Pinpoint the cell where the given text exists, returning its (x, y) midpoint coordinate. 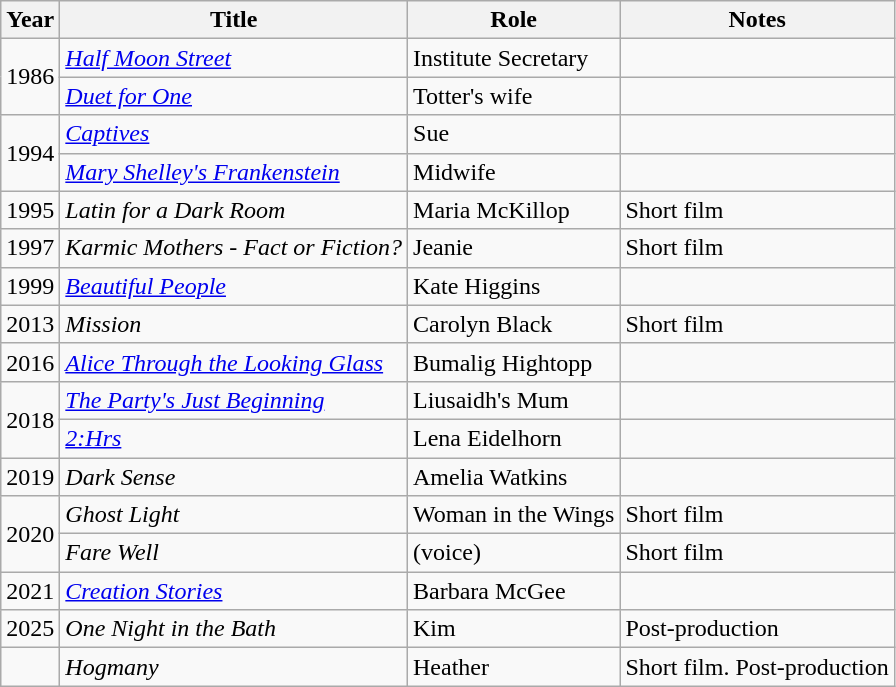
Hogmany (234, 667)
2019 (30, 477)
Fare Well (234, 553)
Sue (514, 134)
1986 (30, 77)
Post-production (757, 629)
Duet for One (234, 96)
Carolyn Black (514, 324)
1997 (30, 248)
Jeanie (514, 248)
2021 (30, 591)
Ghost Light (234, 515)
Role (514, 20)
Notes (757, 20)
(voice) (514, 553)
The Party's Just Beginning (234, 400)
1999 (30, 286)
Captives (234, 134)
1995 (30, 210)
Title (234, 20)
Half Moon Street (234, 58)
Institute Secretary (514, 58)
Bumalig Hightopp (514, 362)
One Night in the Bath (234, 629)
Liusaidh's Mum (514, 400)
2016 (30, 362)
Alice Through the Looking Glass (234, 362)
Kate Higgins (514, 286)
Dark Sense (234, 477)
1994 (30, 153)
Maria McKillop (514, 210)
Heather (514, 667)
Short film. Post-production (757, 667)
Barbara McGee (514, 591)
2013 (30, 324)
2018 (30, 419)
Creation Stories (234, 591)
Kim (514, 629)
Woman in the Wings (514, 515)
2020 (30, 534)
Year (30, 20)
Amelia Watkins (514, 477)
Lena Eidelhorn (514, 438)
2:Hrs (234, 438)
Midwife (514, 172)
Totter's wife (514, 96)
Mission (234, 324)
Mary Shelley's Frankenstein (234, 172)
Latin for a Dark Room (234, 210)
Beautiful People (234, 286)
2025 (30, 629)
Karmic Mothers - Fact or Fiction? (234, 248)
